Capture the cell that displays the provided text and extract its (X, Y) central coordinate. 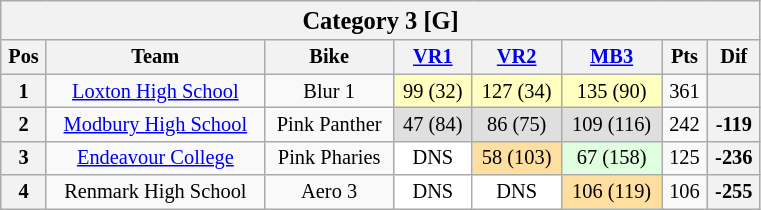
86 (75) (517, 124)
67 (158) (611, 158)
MB3 (611, 57)
-255 (734, 192)
Renmark High School (155, 192)
109 (116) (611, 124)
Pink Panther (328, 124)
Bike (328, 57)
Modbury High School (155, 124)
Aero 3 (328, 192)
125 (684, 158)
Endeavour College (155, 158)
58 (103) (517, 158)
Blur 1 (328, 91)
2 (24, 124)
3 (24, 158)
4 (24, 192)
99 (32) (433, 91)
106 (119) (611, 192)
106 (684, 192)
Category 3 [G] (381, 20)
Dif (734, 57)
Pos (24, 57)
Team (155, 57)
47 (84) (433, 124)
Loxton High School (155, 91)
242 (684, 124)
Pink Pharies (328, 158)
VR2 (517, 57)
-119 (734, 124)
VR1 (433, 57)
135 (90) (611, 91)
1 (24, 91)
-236 (734, 158)
361 (684, 91)
127 (34) (517, 91)
Pts (684, 57)
